Return (x, y) of the center of cell containing provided text 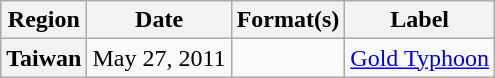
Taiwan (44, 58)
Gold Typhoon (420, 58)
Region (44, 20)
Label (420, 20)
Date (159, 20)
May 27, 2011 (159, 58)
Format(s) (288, 20)
